Extract the (x, y) coordinate from the center of the cell holding the provided text.  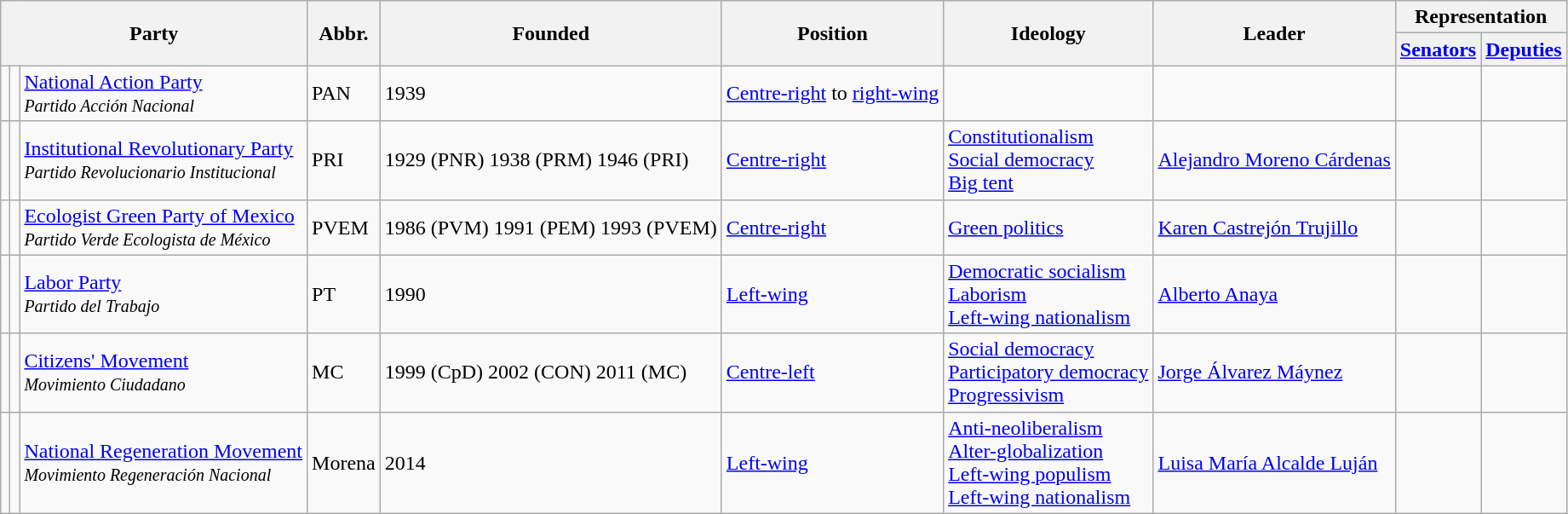
Morena (344, 462)
Position (832, 33)
Deputies (1524, 49)
Abbr. (344, 33)
Social democracyParticipatory democracyProgressivism (1048, 373)
1939 (550, 94)
Democratic socialismLaborismLeft-wing nationalism (1048, 294)
Institutional Revolutionary PartyPartido Revolucionario Institucional (164, 160)
ConstitutionalismSocial democracyBig tent (1048, 160)
Ideology (1048, 33)
Citizens' MovementMovimiento Ciudadano (164, 373)
MC (344, 373)
Green politics (1048, 227)
Ecologist Green Party of MexicoPartido Verde Ecologista de México (164, 227)
Senators (1438, 49)
Representation (1480, 17)
1986 (PVM) 1991 (PEM) 1993 (PVEM) (550, 227)
Alberto Anaya (1274, 294)
Founded (550, 33)
Leader (1274, 33)
Alejandro Moreno Cárdenas (1274, 160)
National Action PartyPartido Acción Nacional (164, 94)
Party (154, 33)
PAN (344, 94)
1999 (CpD) 2002 (CON) 2011 (MC) (550, 373)
2014 (550, 462)
Centre-left (832, 373)
Centre-right to right-wing (832, 94)
Anti-neoliberalismAlter-globalizationLeft-wing populismLeft-wing nationalism (1048, 462)
Labor PartyPartido del Trabajo (164, 294)
Karen Castrejón Trujillo (1274, 227)
PT (344, 294)
PRI (344, 160)
PVEM (344, 227)
Jorge Álvarez Máynez (1274, 373)
Luisa María Alcalde Luján (1274, 462)
National Regeneration MovementMovimiento Regeneración Nacional (164, 462)
1929 (PNR) 1938 (PRM) 1946 (PRI) (550, 160)
1990 (550, 294)
